Extract the (X, Y) coordinate from the center of the cell holding the provided text.  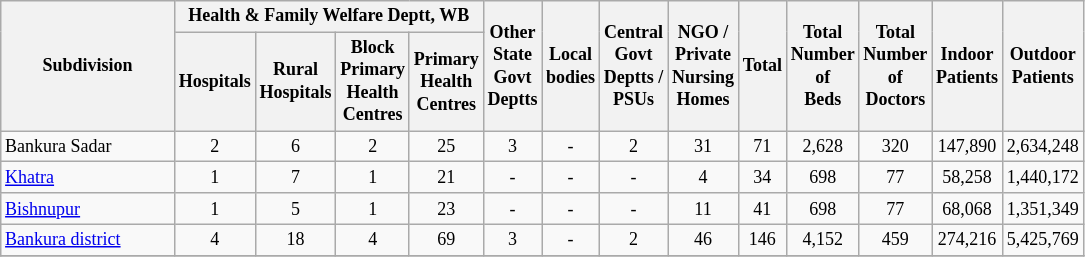
459 (896, 240)
4,152 (822, 240)
1,351,349 (1042, 208)
Bishnupur (88, 208)
RuralHospitals (296, 82)
5 (296, 208)
274,216 (968, 240)
31 (704, 146)
OutdoorPatients (1042, 66)
6 (296, 146)
147,890 (968, 146)
Khatra (88, 178)
Health & Family Welfare Deptt, WB (328, 16)
Subdivision (88, 66)
NGO /PrivateNursingHomes (704, 66)
Bankura district (88, 240)
BlockPrimaryHealthCentres (373, 82)
320 (896, 146)
25 (446, 146)
2,628 (822, 146)
Hospitals (214, 82)
58,258 (968, 178)
21 (446, 178)
71 (762, 146)
IndoorPatients (968, 66)
69 (446, 240)
CentralGovtDeptts /PSUs (633, 66)
TotalNumberofDoctors (896, 66)
23 (446, 208)
PrimaryHealthCentres (446, 82)
TotalNumberofBeds (822, 66)
Total (762, 66)
46 (704, 240)
5,425,769 (1042, 240)
7 (296, 178)
1,440,172 (1042, 178)
Bankura Sadar (88, 146)
18 (296, 240)
2,634,248 (1042, 146)
68,068 (968, 208)
Localbodies (571, 66)
11 (704, 208)
34 (762, 178)
146 (762, 240)
OtherStateGovtDeptts (512, 66)
41 (762, 208)
